Detect which cell encompasses the target text, then output its (x, y) center coordinate. 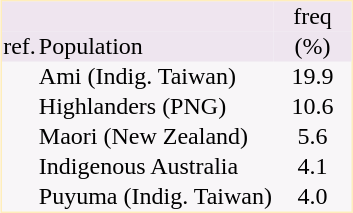
Ami (Indig. Taiwan) (155, 77)
19.9 (313, 77)
5.6 (313, 137)
(%) (313, 47)
10.6 (313, 107)
4.1 (313, 167)
Maori (New Zealand) (155, 137)
Highlanders (PNG) (155, 107)
Puyuma (Indig. Taiwan) (155, 197)
4.0 (313, 197)
freq (313, 17)
Indigenous Australia (155, 167)
Population (155, 47)
ref. (20, 47)
